Extract the (X, Y) coordinate from the center of the cell holding the provided text.  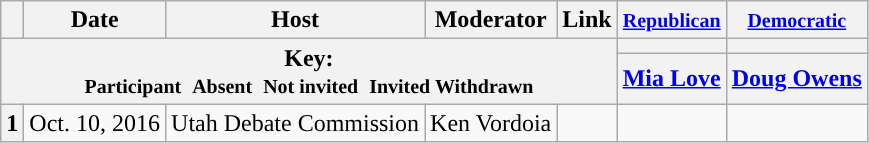
Host (296, 20)
Moderator (491, 20)
Republican (672, 20)
Oct. 10, 2016 (95, 123)
Date (95, 20)
Utah Debate Commission (296, 123)
Link (587, 20)
Mia Love (672, 78)
Key: Participant Absent Not invited Invited Withdrawn (309, 72)
Ken Vordoia (491, 123)
1 (12, 123)
Doug Owens (796, 78)
Democratic (796, 20)
